Provide the (x, y) coordinate of the cell's center where the given text is located.  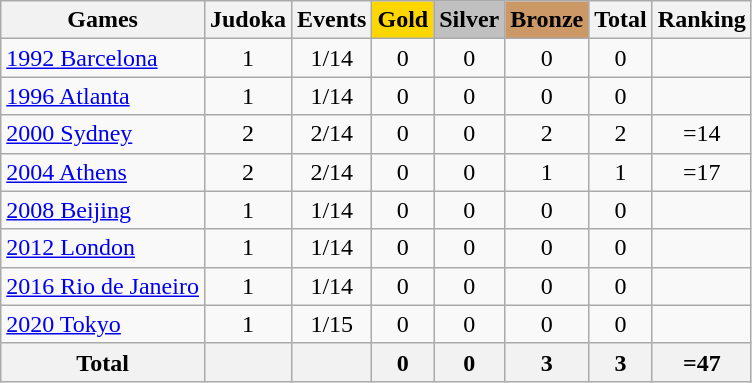
=47 (702, 362)
Judoka (248, 20)
Gold (403, 20)
Ranking (702, 20)
2004 Athens (103, 172)
Bronze (547, 20)
Events (332, 20)
2020 Tokyo (103, 324)
2000 Sydney (103, 134)
Games (103, 20)
2008 Beijing (103, 210)
1992 Barcelona (103, 58)
=14 (702, 134)
1996 Atlanta (103, 96)
2012 London (103, 248)
Silver (470, 20)
1/15 (332, 324)
=17 (702, 172)
2016 Rio de Janeiro (103, 286)
